Capture the cell that displays the provided text and extract its [x, y] central coordinate. 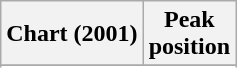
Peakposition [189, 34]
Chart (2001) [72, 34]
